Identify which cell holds the provided text, then report its [x, y] central coordinate. 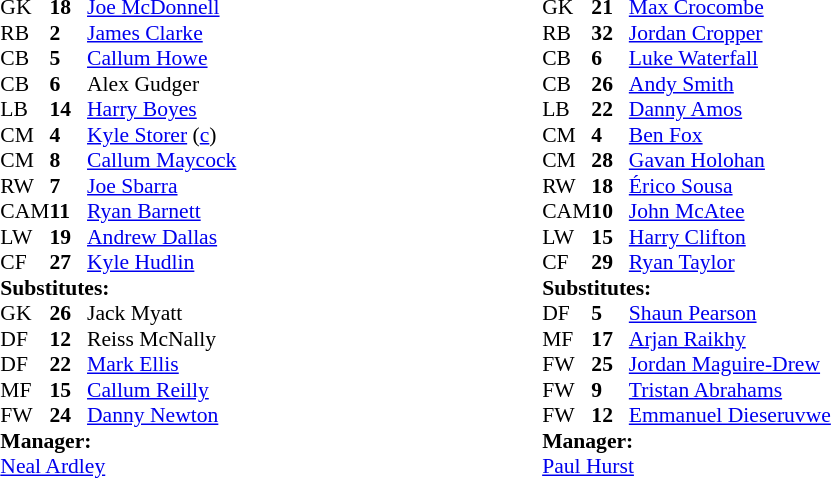
Danny Newton [162, 415]
Andy Smith [730, 84]
Emmanuel Dieseruvwe [730, 415]
Kyle Storer (c) [162, 135]
James Clarke [162, 33]
GK [24, 313]
Ryan Taylor [730, 263]
Ben Fox [730, 135]
Callum Reilly [162, 390]
Jordan Maguire-Drew [730, 365]
Callum Howe [162, 59]
Luke Waterfall [730, 59]
8 [69, 161]
29 [610, 263]
32 [610, 33]
Callum Maycock [162, 161]
Harry Clifton [730, 237]
Joe Sbarra [162, 186]
Jordan Cropper [730, 33]
18 [610, 186]
Mark Ellis [162, 365]
24 [69, 415]
Jack Myatt [162, 313]
Harry Boyes [162, 109]
Tristan Abrahams [730, 390]
25 [610, 365]
Ryan Barnett [162, 211]
9 [610, 390]
28 [610, 161]
14 [69, 109]
Andrew Dallas [162, 237]
Shaun Pearson [730, 313]
Arjan Raikhy [730, 339]
11 [69, 211]
27 [69, 263]
2 [69, 33]
10 [610, 211]
Kyle Hudlin [162, 263]
Danny Amos [730, 109]
Alex Gudger [162, 84]
7 [69, 186]
Reiss McNally [162, 339]
Érico Sousa [730, 186]
Gavan Holohan [730, 161]
19 [69, 237]
John McAtee [730, 211]
17 [610, 339]
